Identify which cell holds the provided text, then report its (X, Y) central coordinate. 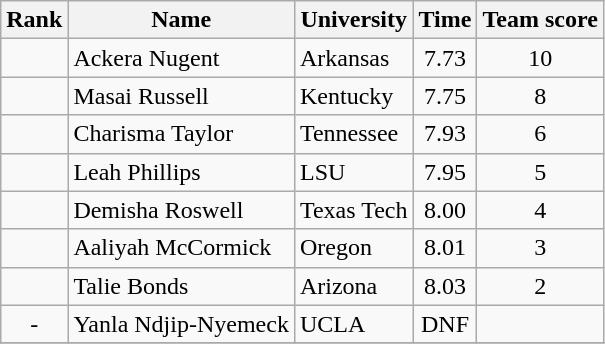
2 (540, 286)
Kentucky (354, 96)
Time (445, 20)
University (354, 20)
7.93 (445, 134)
Talie Bonds (182, 286)
Yanla Ndjip-Nyemeck (182, 324)
Ackera Nugent (182, 58)
Arkansas (354, 58)
7.73 (445, 58)
Masai Russell (182, 96)
Arizona (354, 286)
7.75 (445, 96)
LSU (354, 172)
Name (182, 20)
7.95 (445, 172)
Leah Phillips (182, 172)
Rank (34, 20)
Team score (540, 20)
UCLA (354, 324)
8.03 (445, 286)
3 (540, 248)
Texas Tech (354, 210)
10 (540, 58)
8.01 (445, 248)
8.00 (445, 210)
4 (540, 210)
Oregon (354, 248)
8 (540, 96)
- (34, 324)
Aaliyah McCormick (182, 248)
DNF (445, 324)
Charisma Taylor (182, 134)
Demisha Roswell (182, 210)
Tennessee (354, 134)
5 (540, 172)
6 (540, 134)
